Pinpoint the cell where the given text exists, returning its (x, y) midpoint coordinate. 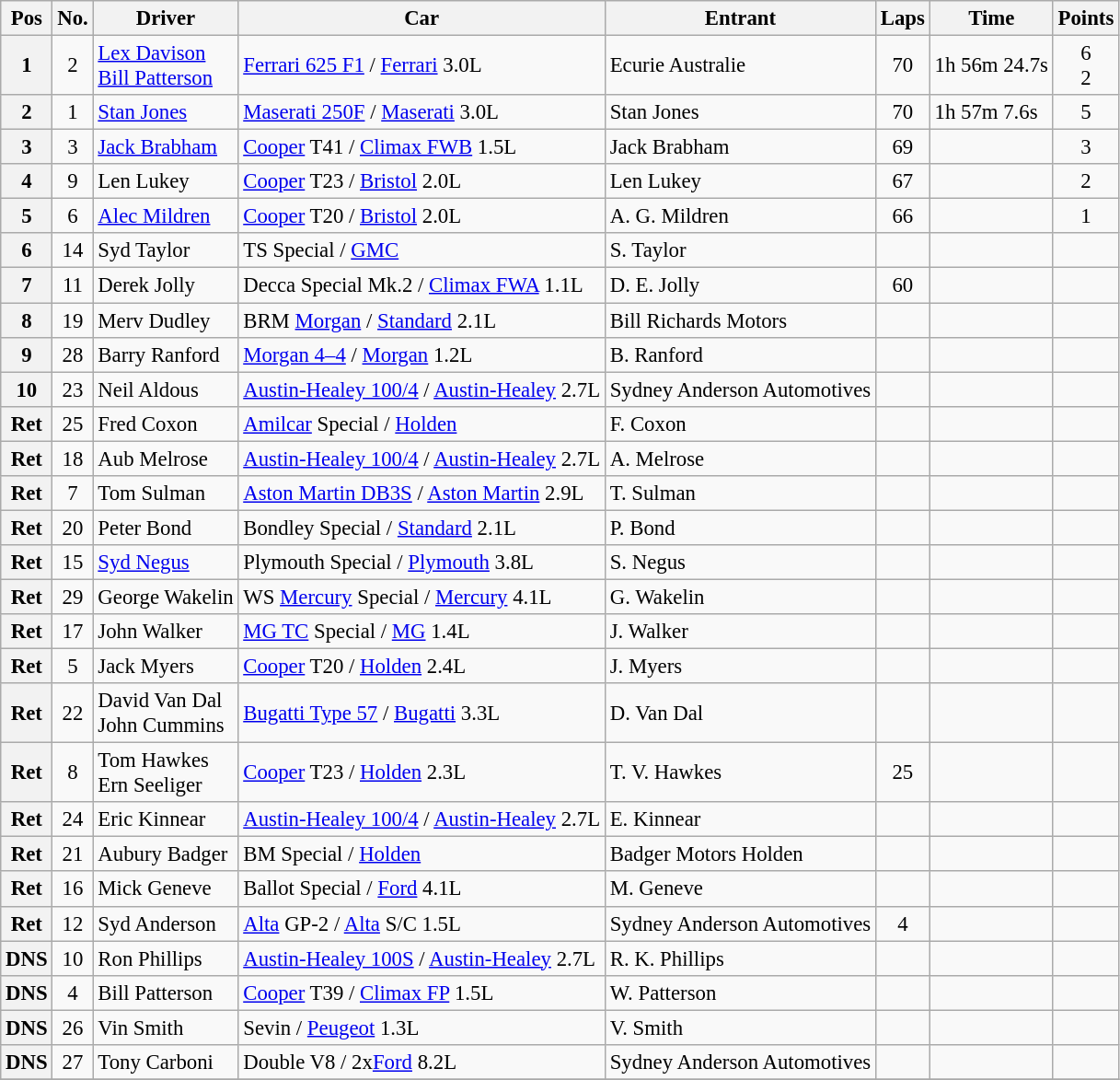
Ecurie Australie (740, 66)
Laps (902, 18)
14 (73, 251)
D. Van Dal (740, 713)
Aub Melrose (166, 459)
Bondley Special / Standard 2.1L (421, 528)
Austin-Healey 100S / Austin-Healey 2.7L (421, 958)
Aston Martin DB3S / Aston Martin 2.9L (421, 494)
Mick Geneve (166, 889)
G. Wakelin (740, 597)
1h 57m 7.6s (991, 112)
19 (73, 320)
E. Kinnear (740, 819)
P. Bond (740, 528)
Bill Richards Motors (740, 320)
No. (73, 18)
Points (1086, 18)
Bugatti Type 57 / Bugatti 3.3L (421, 713)
A. Melrose (740, 459)
Cooper T20 / Holden 2.4L (421, 667)
Tom Sulman (166, 494)
WS Mercury Special / Mercury 4.1L (421, 597)
Cooper T23 / Bristol 2.0L (421, 181)
TS Special / GMC (421, 251)
Tony Carboni (166, 1063)
22 (73, 713)
Lex Davison Bill Patterson (166, 66)
Cooper T23 / Holden 2.3L (421, 773)
Alec Mildren (166, 216)
F. Coxon (740, 424)
67 (902, 181)
27 (73, 1063)
28 (73, 354)
Sevin / Peugeot 1.3L (421, 1028)
T. V. Hawkes (740, 773)
15 (73, 563)
Ballot Special / Ford 4.1L (421, 889)
S. Negus (740, 563)
W. Patterson (740, 993)
J. Myers (740, 667)
B. Ranford (740, 354)
Time (991, 18)
Ferrari 625 F1 / Ferrari 3.0L (421, 66)
M. Geneve (740, 889)
23 (73, 389)
66 (902, 216)
Fred Coxon (166, 424)
Syd Negus (166, 563)
MG TC Special / MG 1.4L (421, 632)
20 (73, 528)
29 (73, 597)
J. Walker (740, 632)
Syd Taylor (166, 251)
11 (73, 285)
BRM Morgan / Standard 2.1L (421, 320)
Entrant (740, 18)
Plymouth Special / Plymouth 3.8L (421, 563)
Barry Ranford (166, 354)
Derek Jolly (166, 285)
Ron Phillips (166, 958)
Pos (27, 18)
Badger Motors Holden (740, 854)
21 (73, 854)
16 (73, 889)
Car (421, 18)
Alta GP-2 / Alta S/C 1.5L (421, 923)
Neil Aldous (166, 389)
Jack Myers (166, 667)
Bill Patterson (166, 993)
Vin Smith (166, 1028)
V. Smith (740, 1028)
18 (73, 459)
60 (902, 285)
T. Sulman (740, 494)
BM Special / Holden (421, 854)
Cooper T41 / Climax FWB 1.5L (421, 147)
6 2 (1086, 66)
Amilcar Special / Holden (421, 424)
Aubury Badger (166, 854)
Cooper T39 / Climax FP 1.5L (421, 993)
Eric Kinnear (166, 819)
Double V8 / 2xFord 8.2L (421, 1063)
24 (73, 819)
Tom Hawkes Ern Seeliger (166, 773)
Decca Special Mk.2 / Climax FWA 1.1L (421, 285)
Morgan 4–4 / Morgan 1.2L (421, 354)
12 (73, 923)
26 (73, 1028)
George Wakelin (166, 597)
69 (902, 147)
David Van Dal John Cummins (166, 713)
D. E. Jolly (740, 285)
John Walker (166, 632)
Syd Anderson (166, 923)
S. Taylor (740, 251)
Peter Bond (166, 528)
R. K. Phillips (740, 958)
Maserati 250F / Maserati 3.0L (421, 112)
Driver (166, 18)
17 (73, 632)
Merv Dudley (166, 320)
Cooper T20 / Bristol 2.0L (421, 216)
1h 56m 24.7s (991, 66)
A. G. Mildren (740, 216)
